Identify which cell holds the provided text, then report its (X, Y) central coordinate. 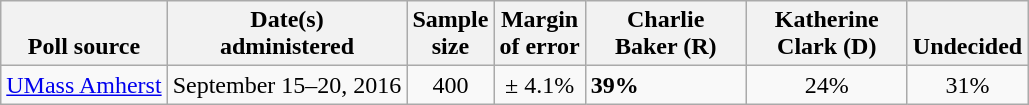
Undecided (967, 34)
KatherineClark (D) (826, 34)
± 4.1% (540, 85)
31% (967, 85)
Samplesize (450, 34)
39% (666, 85)
CharlieBaker (R) (666, 34)
Date(s)administered (287, 34)
24% (826, 85)
400 (450, 85)
UMass Amherst (84, 85)
September 15–20, 2016 (287, 85)
Poll source (84, 34)
Marginof error (540, 34)
